From the cell containing the given text, extract its center point as (X, Y) coordinate. 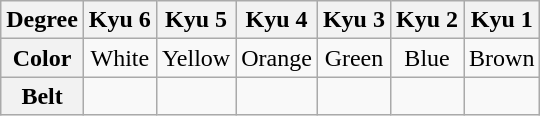
Kyu 4 (277, 20)
Kyu 5 (196, 20)
White (120, 58)
Brown (502, 58)
Kyu 2 (426, 20)
Belt (42, 96)
Green (354, 58)
Color (42, 58)
Kyu 1 (502, 20)
Orange (277, 58)
Degree (42, 20)
Kyu 6 (120, 20)
Yellow (196, 58)
Kyu 3 (354, 20)
Blue (426, 58)
